Search for the cell housing the specified text and yield its (X, Y) center coordinate. 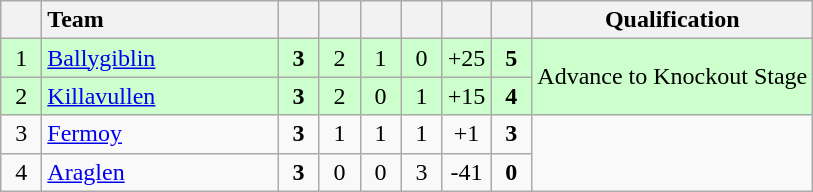
+25 (466, 58)
Araglen (160, 172)
Qualification (672, 20)
-41 (466, 172)
Fermoy (160, 134)
+15 (466, 96)
Team (160, 20)
5 (512, 58)
+1 (466, 134)
Advance to Knockout Stage (672, 77)
Killavullen (160, 96)
Ballygiblin (160, 58)
